Provide the (x, y) coordinate of the cell's center where the given text is located.  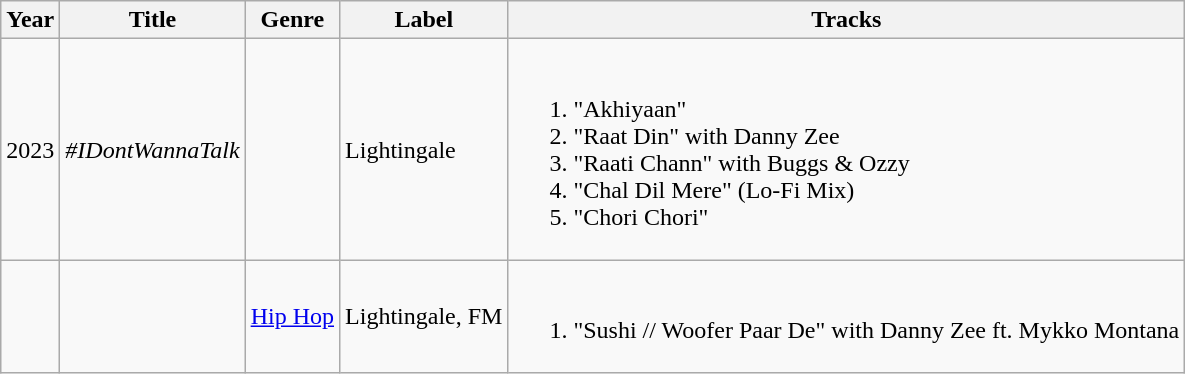
Year (30, 20)
Tracks (846, 20)
Lightingale, FM (424, 316)
Genre (292, 20)
Hip Hop (292, 316)
2023 (30, 150)
"Sushi // Woofer Paar De" with Danny Zee ft. Mykko Montana (846, 316)
#IDontWannaTalk (152, 150)
"Akhiyaan""Raat Din" with Danny Zee"Raati Chann" with Buggs & Ozzy"Chal Dil Mere" (Lo-Fi Mix)"Chori Chori" (846, 150)
Label (424, 20)
Lightingale (424, 150)
Title (152, 20)
